Scan for the cell matching the given text and deliver its (X, Y) coordinate at center. 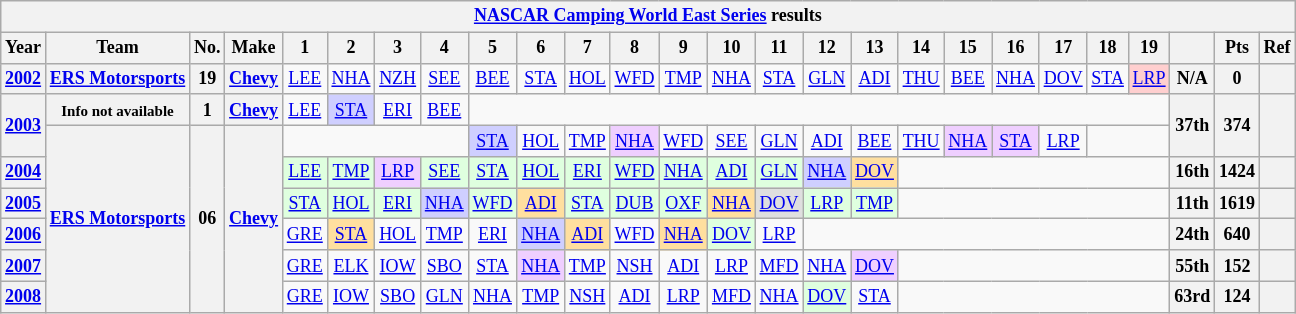
N/A (1192, 78)
2 (351, 48)
2008 (24, 296)
4 (444, 48)
Year (24, 48)
2007 (24, 266)
1619 (1238, 204)
Make (254, 48)
06 (208, 218)
Info not available (117, 110)
14 (921, 48)
No. (208, 48)
0 (1238, 78)
6 (541, 48)
3 (398, 48)
2005 (24, 204)
8 (634, 48)
Pts (1238, 48)
16th (1192, 172)
DUB (634, 204)
11th (1192, 204)
63rd (1192, 296)
ELK (351, 266)
640 (1238, 234)
17 (1063, 48)
12 (827, 48)
9 (684, 48)
152 (1238, 266)
374 (1238, 125)
18 (1108, 48)
2006 (24, 234)
11 (779, 48)
37th (1192, 125)
2002 (24, 78)
124 (1238, 296)
Team (117, 48)
15 (968, 48)
1424 (1238, 172)
10 (732, 48)
OXF (684, 204)
NASCAR Camping World East Series results (648, 16)
2004 (24, 172)
7 (587, 48)
Ref (1277, 48)
13 (875, 48)
55th (1192, 266)
5 (492, 48)
24th (1192, 234)
16 (1016, 48)
NZH (398, 78)
2003 (24, 125)
